Pinpoint the cell where the given text exists, returning its (x, y) midpoint coordinate. 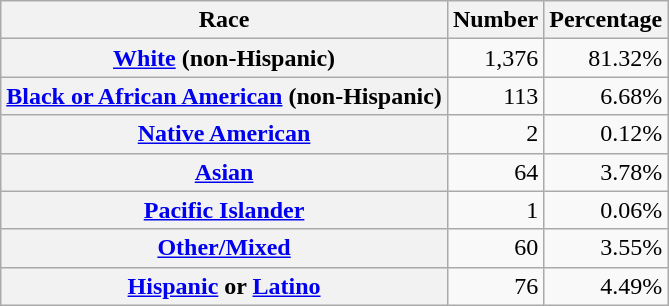
3.78% (606, 172)
0.12% (606, 134)
6.68% (606, 96)
1,376 (495, 58)
White (non-Hispanic) (224, 58)
Number (495, 20)
81.32% (606, 58)
Pacific Islander (224, 210)
76 (495, 286)
113 (495, 96)
Hispanic or Latino (224, 286)
4.49% (606, 286)
Asian (224, 172)
Black or African American (non-Hispanic) (224, 96)
Percentage (606, 20)
60 (495, 248)
1 (495, 210)
3.55% (606, 248)
2 (495, 134)
Native American (224, 134)
Other/Mixed (224, 248)
Race (224, 20)
0.06% (606, 210)
64 (495, 172)
